Output the (x, y) coordinate of the center of the cell containing the given text.  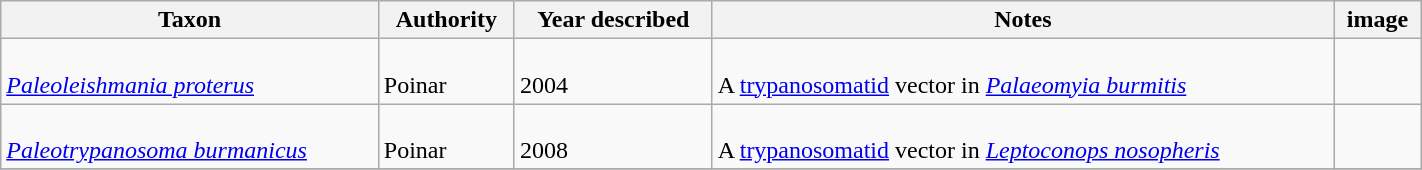
image (1378, 20)
2008 (613, 136)
Year described (613, 20)
2004 (613, 72)
Paleotrypanosoma burmanicus (190, 136)
Notes (1022, 20)
Authority (446, 20)
A trypanosomatid vector in Palaeomyia burmitis (1022, 72)
Taxon (190, 20)
A trypanosomatid vector in Leptoconops nosopheris (1022, 136)
Paleoleishmania proterus (190, 72)
